Return [X, Y] of the center of cell containing provided text 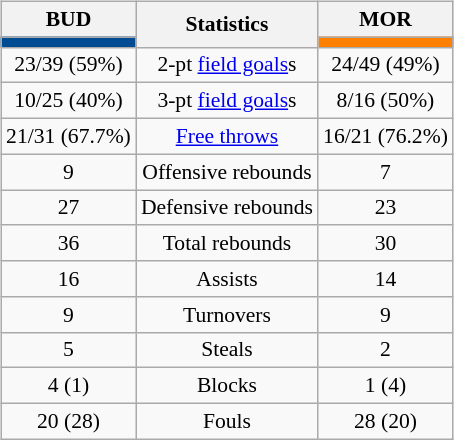
28 (20) [386, 421]
2 [386, 350]
Fouls [227, 421]
23/39 (59%) [68, 65]
Free throws [227, 136]
MOR [386, 19]
Blocks [227, 386]
24/49 (49%) [386, 65]
4 (1) [68, 386]
21/31 (67.7%) [68, 136]
27 [68, 208]
2-pt field goalss [227, 65]
Offensive rebounds [227, 172]
30 [386, 243]
23 [386, 208]
Assists [227, 279]
Total rebounds [227, 243]
7 [386, 172]
Turnovers [227, 314]
8/16 (50%) [386, 101]
16 [68, 279]
3-pt field goalss [227, 101]
BUD [68, 19]
10/25 (40%) [68, 101]
5 [68, 350]
14 [386, 279]
36 [68, 243]
Defensive rebounds [227, 208]
1 (4) [386, 386]
Statistics [227, 24]
Steals [227, 350]
20 (28) [68, 421]
16/21 (76.2%) [386, 136]
